Locate the cell with the specified text and output its [x, y] center coordinate. 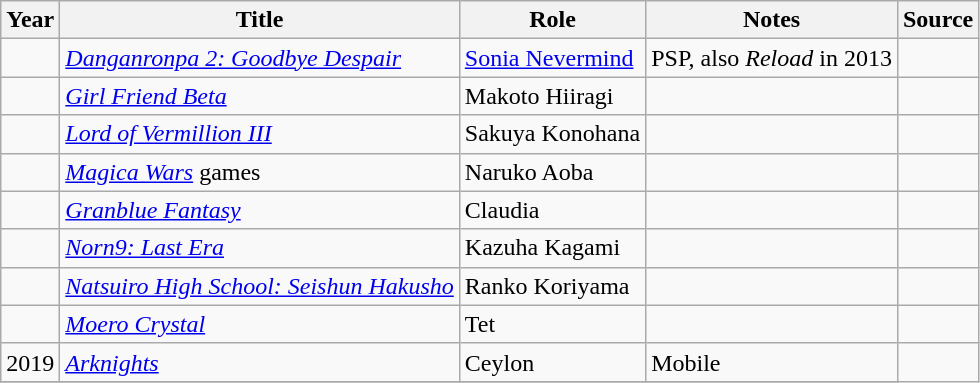
Title [260, 20]
Kazuha Kagami [552, 248]
Role [552, 20]
Natsuiro High School: Seishun Hakusho [260, 286]
Lord of Vermillion III [260, 134]
Claudia [552, 210]
Mobile [772, 362]
Girl Friend Beta [260, 96]
Magica Wars games [260, 172]
2019 [30, 362]
Arknights [260, 362]
Source [938, 20]
Makoto Hiiragi [552, 96]
Sonia Nevermind [552, 58]
Norn9: Last Era [260, 248]
Notes [772, 20]
PSP, also Reload in 2013 [772, 58]
Granblue Fantasy [260, 210]
Sakuya Konohana [552, 134]
Ranko Koriyama [552, 286]
Year [30, 20]
Ceylon [552, 362]
Naruko Aoba [552, 172]
Danganronpa 2: Goodbye Despair [260, 58]
Moero Crystal [260, 324]
Tet [552, 324]
